Locate the cell with the specified text and output its [X, Y] center coordinate. 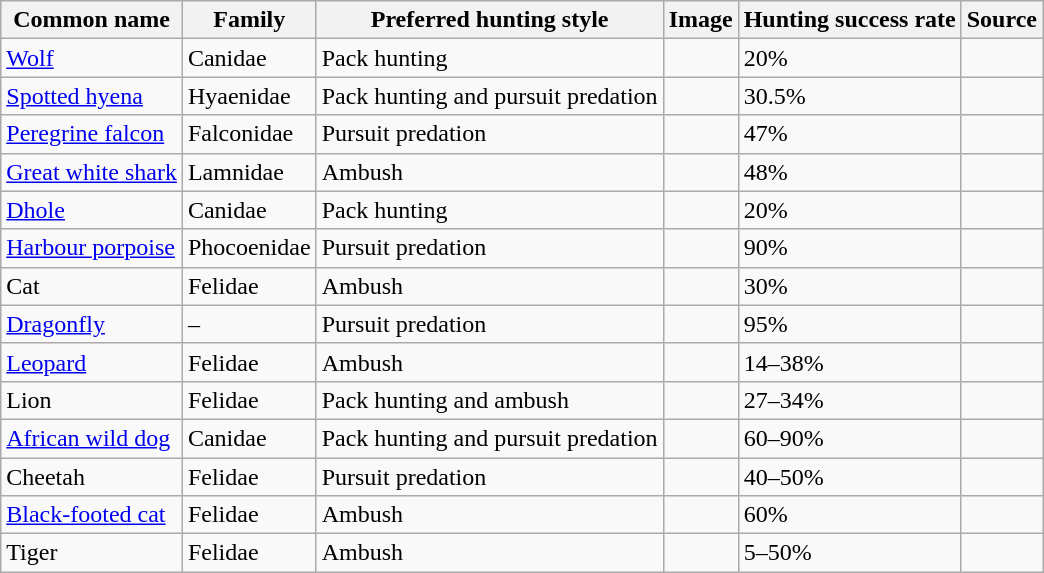
60–90% [850, 438]
Dragonfly [92, 324]
Lion [92, 400]
Preferred hunting style [490, 20]
Source [1002, 20]
African wild dog [92, 438]
30.5% [850, 96]
Phocoenidae [249, 248]
40–50% [850, 477]
Lamnidae [249, 172]
60% [850, 515]
Falconidae [249, 134]
Common name [92, 20]
Leopard [92, 362]
Image [700, 20]
27–34% [850, 400]
Cat [92, 286]
Family [249, 20]
95% [850, 324]
Black-footed cat [92, 515]
48% [850, 172]
Great white shark [92, 172]
Spotted hyena [92, 96]
5–50% [850, 553]
Hunting success rate [850, 20]
90% [850, 248]
47% [850, 134]
Hyaenidae [249, 96]
30% [850, 286]
– [249, 324]
Dhole [92, 210]
Pack hunting and ambush [490, 400]
Peregrine falcon [92, 134]
Tiger [92, 553]
Wolf [92, 58]
Cheetah [92, 477]
Harbour porpoise [92, 248]
14–38% [850, 362]
